Detect which cell encompasses the target text, then output its [X, Y] center coordinate. 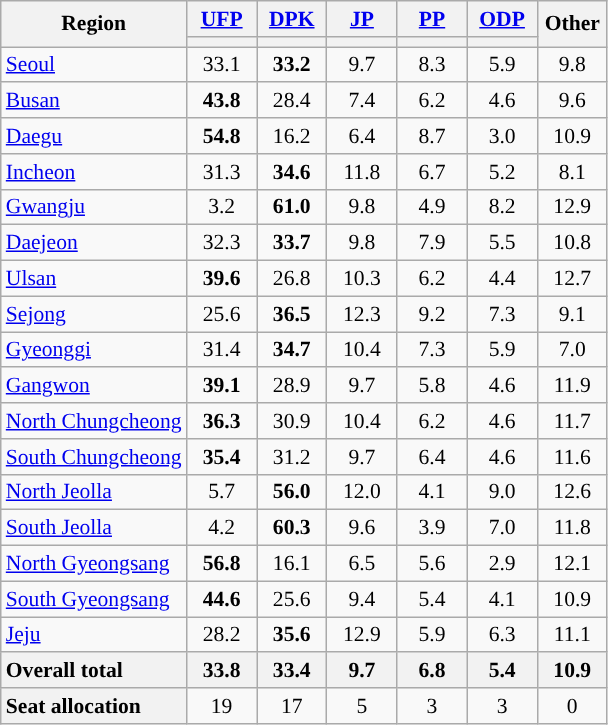
12.0 [362, 492]
9.0 [502, 492]
Daegu [94, 136]
0 [572, 706]
South Jeolla [94, 528]
33.7 [292, 243]
35.6 [292, 635]
11.1 [572, 635]
8.3 [432, 65]
DPK [292, 19]
Incheon [94, 172]
7.4 [362, 101]
10.8 [572, 243]
35.4 [222, 457]
PP [432, 19]
North Gyeongsang [94, 564]
4.9 [432, 207]
56.0 [292, 492]
Region [94, 24]
5.2 [502, 172]
9.1 [572, 314]
43.8 [222, 101]
3.0 [502, 136]
39.1 [222, 386]
33.2 [292, 65]
ODP [502, 19]
11.6 [572, 457]
61.0 [292, 207]
56.8 [222, 564]
Ulsan [94, 279]
19 [222, 706]
5 [362, 706]
31.2 [292, 457]
2.9 [502, 564]
5.7 [222, 492]
28.9 [292, 386]
12.6 [572, 492]
Gyeonggi [94, 350]
12.3 [362, 314]
11.9 [572, 386]
11.7 [572, 421]
South Gyeongsang [94, 599]
5.6 [432, 564]
44.6 [222, 599]
Sejong [94, 314]
54.8 [222, 136]
8.1 [572, 172]
9.2 [432, 314]
JP [362, 19]
12.1 [572, 564]
3.9 [432, 528]
4.2 [222, 528]
36.3 [222, 421]
34.7 [292, 350]
12.7 [572, 279]
33.8 [222, 671]
7.9 [432, 243]
36.5 [292, 314]
6.3 [502, 635]
39.6 [222, 279]
5.8 [432, 386]
10.3 [362, 279]
17 [292, 706]
8.2 [502, 207]
South Chungcheong [94, 457]
Overall total [94, 671]
26.8 [292, 279]
60.3 [292, 528]
Jeju [94, 635]
Daejeon [94, 243]
32.3 [222, 243]
Busan [94, 101]
28.2 [222, 635]
Other [572, 24]
8.7 [432, 136]
9.4 [362, 599]
33.1 [222, 65]
North Chungcheong [94, 421]
Seat allocation [94, 706]
UFP [222, 19]
3.2 [222, 207]
33.4 [292, 671]
5.5 [502, 243]
6.7 [432, 172]
North Jeolla [94, 492]
16.1 [292, 564]
28.4 [292, 101]
30.9 [292, 421]
31.4 [222, 350]
16.2 [292, 136]
34.6 [292, 172]
Seoul [94, 65]
Gangwon [94, 386]
6.8 [432, 671]
4.4 [502, 279]
6.5 [362, 564]
31.3 [222, 172]
Gwangju [94, 207]
